Find where the given text appears and provide that cell's center as (X, Y) coordinate. 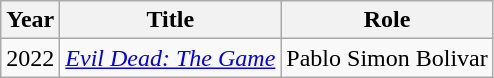
Role (387, 20)
Year (30, 20)
2022 (30, 58)
Title (170, 20)
Pablo Simon Bolivar (387, 58)
Evil Dead: The Game (170, 58)
